Identify which cell holds the provided text, then report its (X, Y) central coordinate. 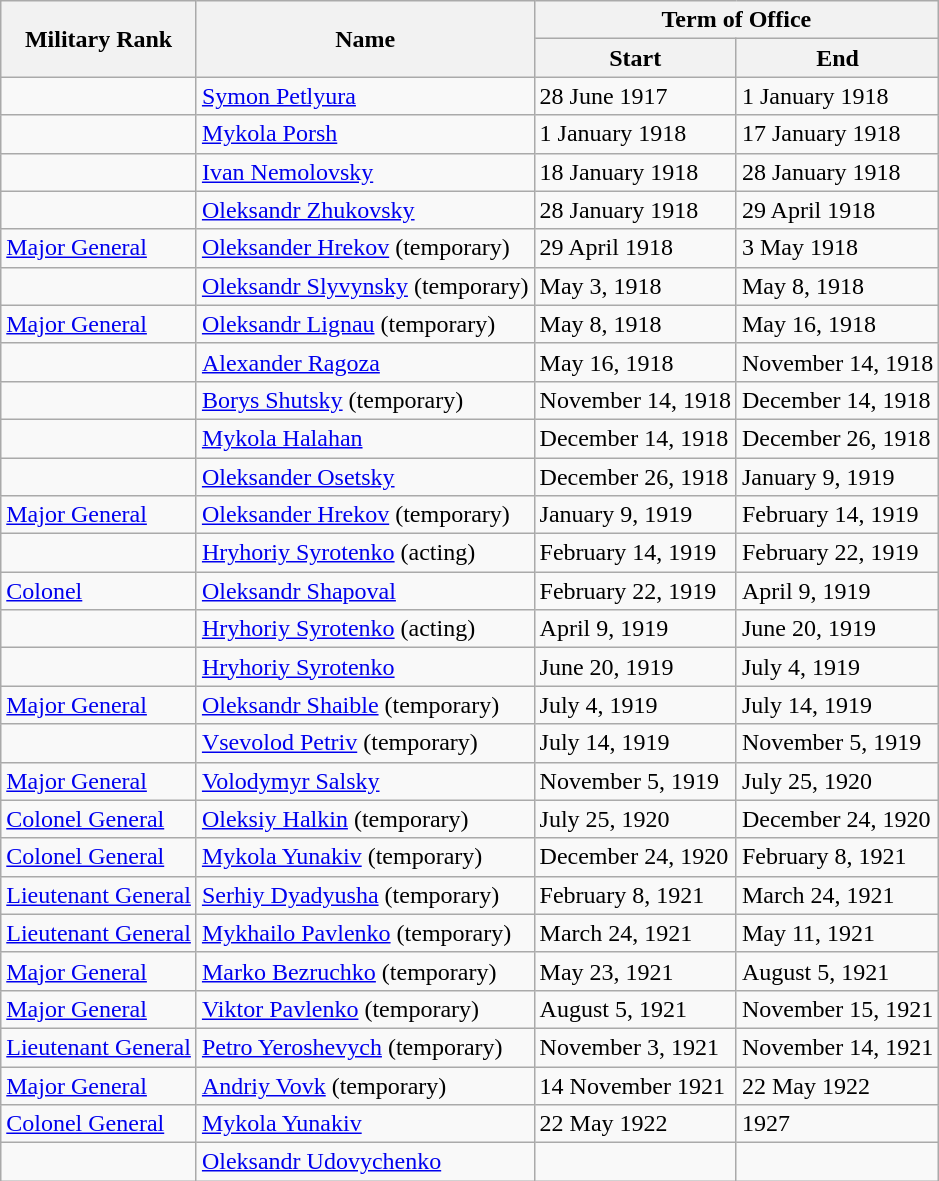
Oleksandr Udovychenko (365, 1162)
Ivan Nemolovsky (365, 172)
3 May 1918 (837, 248)
Petro Yeroshevych (temporary) (365, 1047)
November 3, 1921 (635, 1047)
Oleksander Osetsky (365, 477)
Hryhoriy Syrotenko (365, 667)
Oleksandr Zhukovsky (365, 210)
Volodymyr Salsky (365, 781)
Andriy Vovk (temporary) (365, 1085)
28 June 1917 (635, 96)
Mykola Porsh (365, 134)
1927 (837, 1124)
Name (365, 39)
Term of Office (736, 20)
Marko Bezruchko (temporary) (365, 971)
14 November 1921 (635, 1085)
May 23, 1921 (635, 971)
Mykola Halahan (365, 438)
Vsevolod Petriv (temporary) (365, 743)
November 14, 1921 (837, 1047)
Borys Shutsky (temporary) (365, 400)
Oleksandr Shapoval (365, 591)
End (837, 58)
17 January 1918 (837, 134)
May 11, 1921 (837, 933)
Mykhailo Pavlenko (temporary) (365, 933)
Colonel (99, 591)
Start (635, 58)
Mykola Yunakiv (temporary) (365, 857)
Alexander Ragoza (365, 362)
Oleksandr Slyvynsky (temporary) (365, 286)
Military Rank (99, 39)
Oleksandr Lignau (temporary) (365, 324)
Mykola Yunakiv (365, 1124)
Serhiy Dyadyusha (temporary) (365, 895)
Oleksandr Shaible (temporary) (365, 705)
18 January 1918 (635, 172)
Symon Petlyura (365, 96)
November 15, 1921 (837, 1009)
Oleksiy Halkin (temporary) (365, 819)
Viktor Pavlenko (temporary) (365, 1009)
May 3, 1918 (635, 286)
